Extract the [x, y] coordinate from the center of the cell holding the provided text.  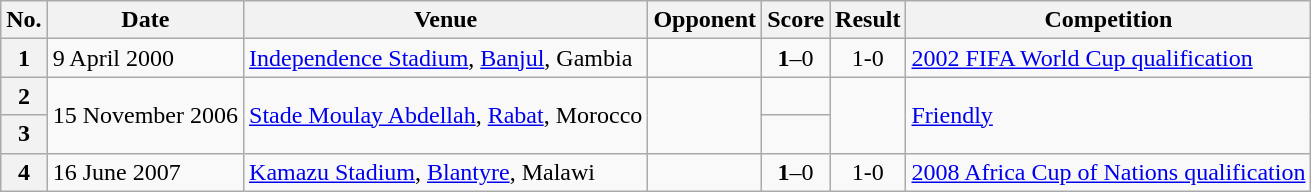
16 June 2007 [145, 172]
No. [24, 20]
2008 Africa Cup of Nations qualification [1108, 172]
Date [145, 20]
9 April 2000 [145, 58]
2002 FIFA World Cup qualification [1108, 58]
Stade Moulay Abdellah, Rabat, Morocco [446, 115]
Competition [1108, 20]
Independence Stadium, Banjul, Gambia [446, 58]
Result [868, 20]
Venue [446, 20]
Kamazu Stadium, Blantyre, Malawi [446, 172]
4 [24, 172]
1 [24, 58]
2 [24, 96]
Opponent [705, 20]
3 [24, 134]
15 November 2006 [145, 115]
Score [796, 20]
Friendly [1108, 115]
